From the cell containing the given text, extract its center point as [X, Y] coordinate. 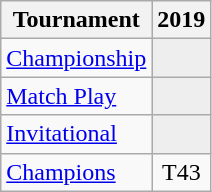
T43 [182, 172]
Tournament [76, 20]
Match Play [76, 96]
Championship [76, 58]
Champions [76, 172]
2019 [182, 20]
Invitational [76, 134]
